For the text-containing cell, return its midpoint in [X, Y] coordinate format. 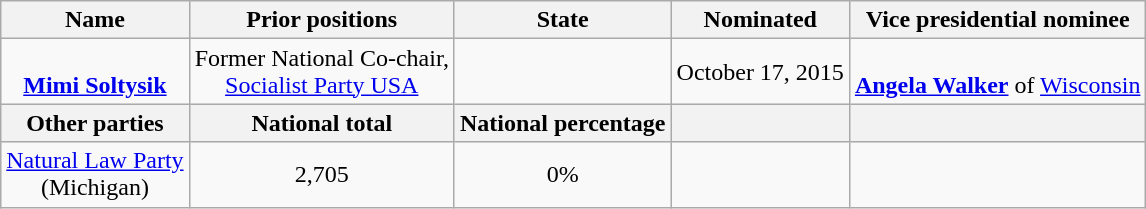
2,705 [322, 174]
Former National Co-chair,Socialist Party USA [322, 72]
Nominated [760, 20]
0% [562, 174]
Name [95, 20]
National total [322, 123]
National percentage [562, 123]
State [562, 20]
Vice presidential nominee [998, 20]
Mimi Soltysik [95, 72]
Prior positions [322, 20]
Natural Law Party (Michigan) [95, 174]
Other parties [95, 123]
October 17, 2015 [760, 72]
Angela Walker of Wisconsin [998, 72]
